Locate the cell with the specified text and output its [x, y] center coordinate. 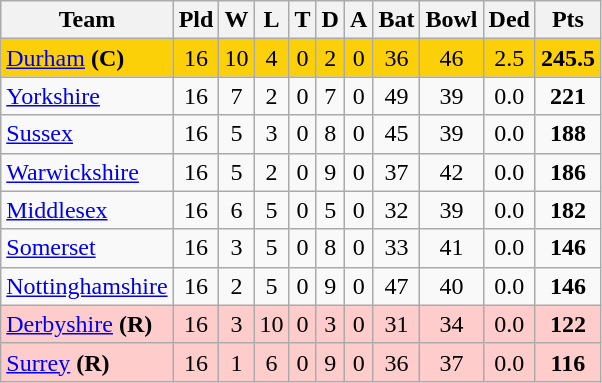
31 [396, 324]
116 [568, 362]
Derbyshire (R) [87, 324]
46 [452, 58]
Yorkshire [87, 96]
Bowl [452, 20]
2.5 [509, 58]
Surrey (R) [87, 362]
47 [396, 286]
Sussex [87, 134]
Durham (C) [87, 58]
D [330, 20]
33 [396, 248]
4 [272, 58]
41 [452, 248]
A [358, 20]
245.5 [568, 58]
Ded [509, 20]
34 [452, 324]
40 [452, 286]
32 [396, 210]
L [272, 20]
188 [568, 134]
122 [568, 324]
Pld [196, 20]
Team [87, 20]
Bat [396, 20]
45 [396, 134]
Somerset [87, 248]
W [236, 20]
Middlesex [87, 210]
182 [568, 210]
186 [568, 172]
221 [568, 96]
1 [236, 362]
49 [396, 96]
T [302, 20]
Warwickshire [87, 172]
42 [452, 172]
Nottinghamshire [87, 286]
Pts [568, 20]
